Identify which cell holds the provided text, then report its (X, Y) central coordinate. 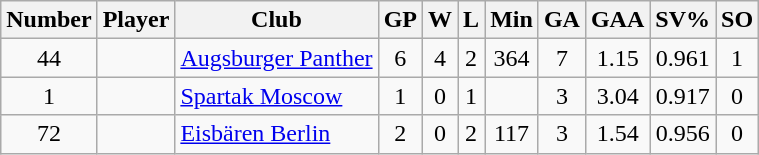
0.961 (683, 58)
7 (562, 58)
Eisbären Berlin (276, 134)
GA (562, 20)
SO (738, 20)
117 (512, 134)
Spartak Moscow (276, 96)
1.54 (617, 134)
3.04 (617, 96)
L (472, 20)
GAA (617, 20)
Min (512, 20)
Player (136, 20)
0.956 (683, 134)
6 (400, 58)
0.917 (683, 96)
72 (49, 134)
GP (400, 20)
W (440, 20)
Number (49, 20)
4 (440, 58)
1.15 (617, 58)
Club (276, 20)
SV% (683, 20)
44 (49, 58)
364 (512, 58)
Augsburger Panther (276, 58)
